Find where the given text appears and provide that cell's center as (x, y) coordinate. 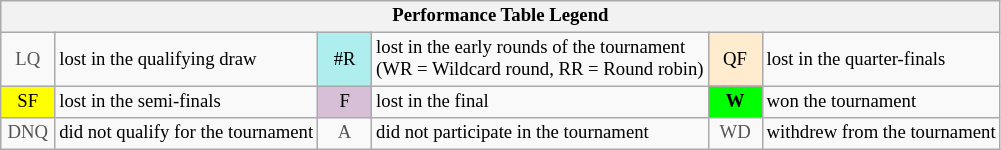
lost in the semi-finals (186, 102)
A (345, 134)
QF (735, 60)
W (735, 102)
lost in the qualifying draw (186, 60)
lost in the quarter-finals (881, 60)
#R (345, 60)
F (345, 102)
withdrew from the tournament (881, 134)
SF (28, 102)
Performance Table Legend (500, 16)
WD (735, 134)
DNQ (28, 134)
LQ (28, 60)
won the tournament (881, 102)
did not qualify for the tournament (186, 134)
did not participate in the tournament (540, 134)
lost in the early rounds of the tournament(WR = Wildcard round, RR = Round robin) (540, 60)
lost in the final (540, 102)
